Find where the given text appears and provide that cell's center as [x, y] coordinate. 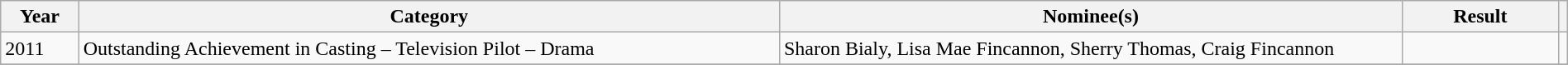
Year [40, 17]
Result [1480, 17]
Nominee(s) [1090, 17]
Sharon Bialy, Lisa Mae Fincannon, Sherry Thomas, Craig Fincannon [1090, 48]
Category [428, 17]
2011 [40, 48]
Outstanding Achievement in Casting – Television Pilot – Drama [428, 48]
